Scan for the cell matching the given text and deliver its [x, y] coordinate at center. 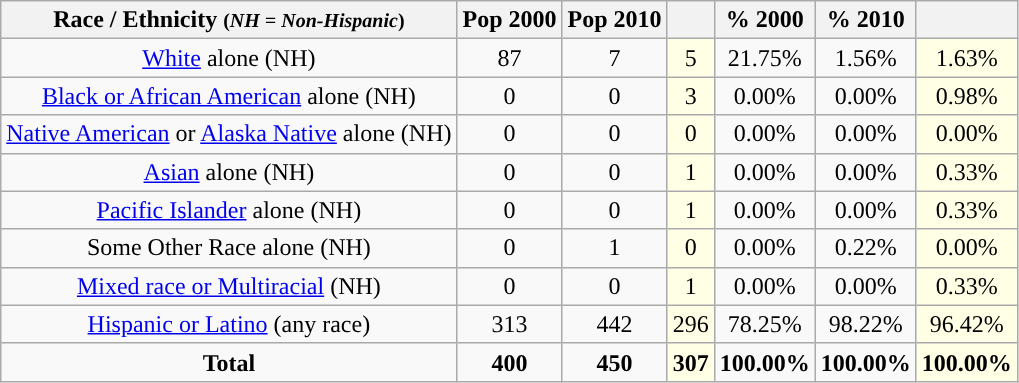
307 [690, 362]
1.56% [866, 58]
% 2010 [866, 20]
1.63% [966, 58]
% 2000 [764, 20]
3 [690, 96]
Mixed race or Multiracial (NH) [229, 286]
78.25% [764, 324]
Pop 2000 [510, 20]
Pop 2010 [614, 20]
96.42% [966, 324]
Asian alone (NH) [229, 172]
Hispanic or Latino (any race) [229, 324]
0.22% [866, 248]
21.75% [764, 58]
Pacific Islander alone (NH) [229, 210]
450 [614, 362]
Black or African American alone (NH) [229, 96]
Native American or Alaska Native alone (NH) [229, 134]
296 [690, 324]
98.22% [866, 324]
5 [690, 58]
7 [614, 58]
87 [510, 58]
400 [510, 362]
Race / Ethnicity (NH = Non-Hispanic) [229, 20]
Some Other Race alone (NH) [229, 248]
White alone (NH) [229, 58]
0.98% [966, 96]
313 [510, 324]
442 [614, 324]
Total [229, 362]
